Extract the [x, y] coordinate from the center of the cell holding the provided text.  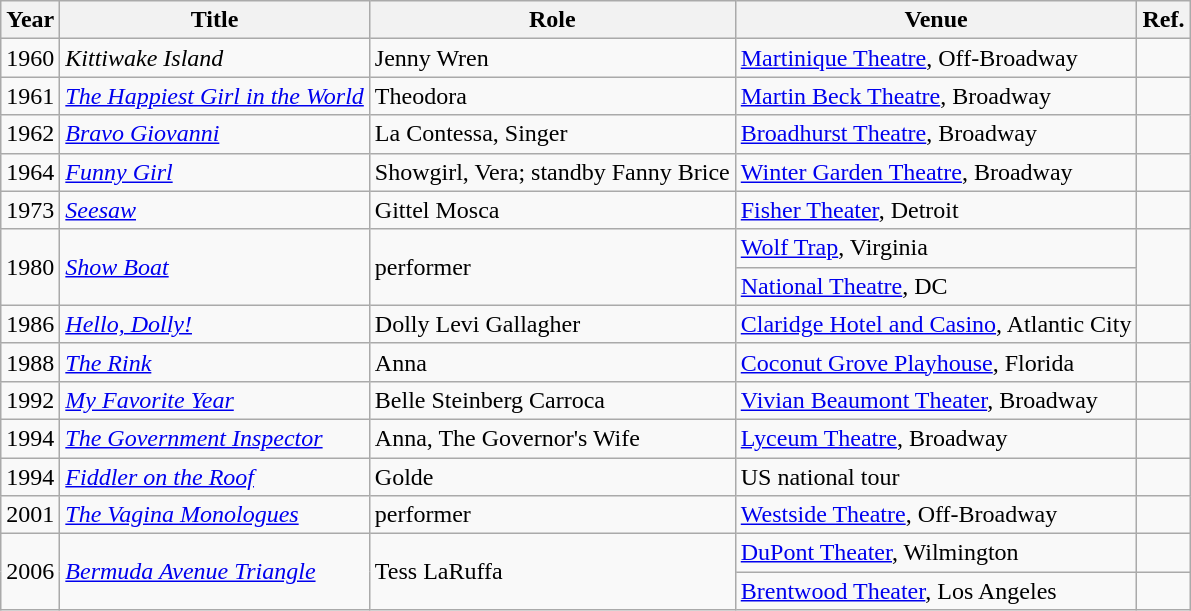
Golde [552, 477]
Venue [936, 20]
1960 [30, 58]
Broadhurst Theatre, Broadway [936, 134]
La Contessa, Singer [552, 134]
Brentwood Theater, Los Angeles [936, 591]
Belle Steinberg Carroca [552, 400]
DuPont Theater, Wilmington [936, 553]
Gittel Mosca [552, 210]
Theodora [552, 96]
The Government Inspector [215, 438]
Wolf Trap, Virginia [936, 248]
1988 [30, 362]
Jenny Wren [552, 58]
Ref. [1164, 20]
Seesaw [215, 210]
1986 [30, 324]
Dolly Levi Gallagher [552, 324]
Coconut Grove Playhouse, Florida [936, 362]
Fiddler on the Roof [215, 477]
2001 [30, 515]
Hello, Dolly! [215, 324]
Role [552, 20]
Vivian Beaumont Theater, Broadway [936, 400]
Westside Theatre, Off-Broadway [936, 515]
The Happiest Girl in the World [215, 96]
My Favorite Year [215, 400]
Claridge Hotel and Casino, Atlantic City [936, 324]
Fisher Theater, Detroit [936, 210]
Tess LaRuffa [552, 572]
1961 [30, 96]
Anna [552, 362]
The Rink [215, 362]
Showgirl, Vera; standby Fanny Brice [552, 172]
Martinique Theatre, Off-Broadway [936, 58]
Lyceum Theatre, Broadway [936, 438]
Kittiwake Island [215, 58]
Bravo Giovanni [215, 134]
Funny Girl [215, 172]
Martin Beck Theatre, Broadway [936, 96]
1992 [30, 400]
Show Boat [215, 267]
Year [30, 20]
1962 [30, 134]
Winter Garden Theatre, Broadway [936, 172]
National Theatre, DC [936, 286]
1980 [30, 267]
The Vagina Monologues [215, 515]
2006 [30, 572]
Title [215, 20]
Bermuda Avenue Triangle [215, 572]
Anna, The Governor's Wife [552, 438]
1973 [30, 210]
US national tour [936, 477]
1964 [30, 172]
